Extract the (X, Y) coordinate from the center of the cell holding the provided text.  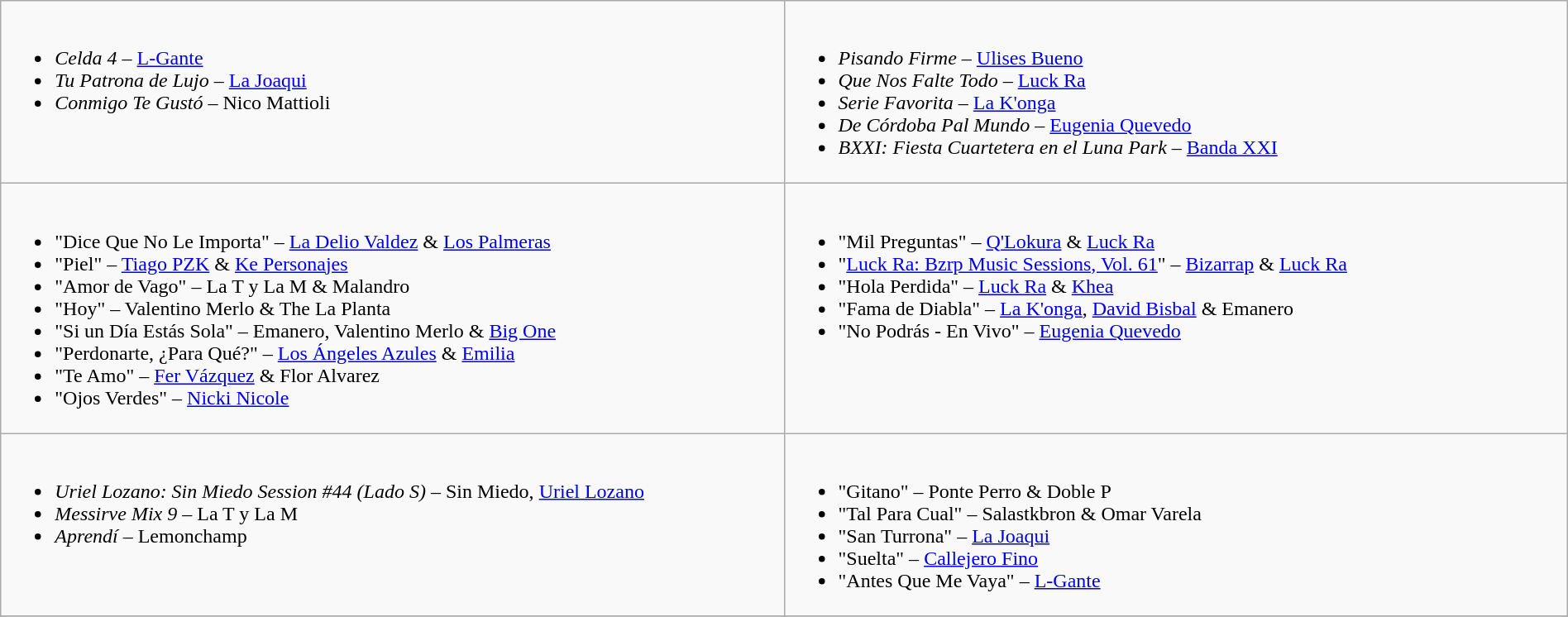
Uriel Lozano: Sin Miedo Session #44 (Lado S) – Sin Miedo, Uriel LozanoMessirve Mix 9 – La T y La MAprendí – Lemonchamp (392, 524)
Celda 4 – L-GanteTu Patrona de Lujo – La JoaquiConmigo Te Gustó – Nico Mattioli (392, 93)
